Detect which cell encompasses the target text, then output its (X, Y) center coordinate. 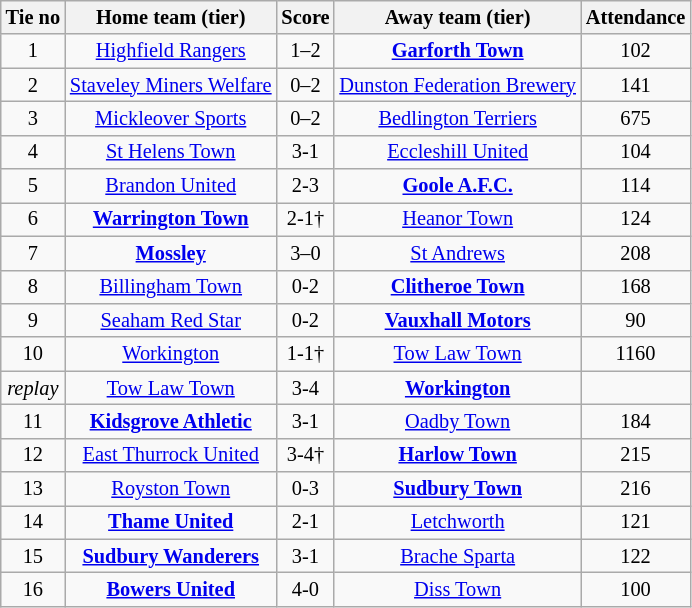
2-1† (305, 219)
675 (636, 118)
9 (33, 320)
East Thurrock United (170, 455)
3-4† (305, 455)
Seaham Red Star (170, 320)
2 (33, 85)
102 (636, 51)
Billingham Town (170, 287)
122 (636, 556)
7 (33, 253)
Mickleover Sports (170, 118)
104 (636, 152)
10 (33, 354)
St Andrews (457, 253)
114 (636, 186)
121 (636, 522)
12 (33, 455)
Royston Town (170, 489)
Eccleshill United (457, 152)
3-4 (305, 388)
3 (33, 118)
Mossley (170, 253)
Tie no (33, 17)
Clitheroe Town (457, 287)
Thame United (170, 522)
Brache Sparta (457, 556)
124 (636, 219)
Vauxhall Motors (457, 320)
0-3 (305, 489)
15 (33, 556)
16 (33, 589)
Sudbury Town (457, 489)
1160 (636, 354)
Goole A.F.C. (457, 186)
1–2 (305, 51)
5 (33, 186)
3–0 (305, 253)
4 (33, 152)
216 (636, 489)
Highfield Rangers (170, 51)
2-3 (305, 186)
Harlow Town (457, 455)
14 (33, 522)
Garforth Town (457, 51)
Kidsgrove Athletic (170, 421)
168 (636, 287)
215 (636, 455)
Sudbury Wanderers (170, 556)
11 (33, 421)
Bedlington Terriers (457, 118)
Away team (tier) (457, 17)
St Helens Town (170, 152)
Dunston Federation Brewery (457, 85)
Heanor Town (457, 219)
Brandon United (170, 186)
Staveley Miners Welfare (170, 85)
Score (305, 17)
1 (33, 51)
Home team (tier) (170, 17)
replay (33, 388)
Oadby Town (457, 421)
13 (33, 489)
Diss Town (457, 589)
208 (636, 253)
4-0 (305, 589)
1-1† (305, 354)
Warrington Town (170, 219)
Bowers United (170, 589)
Letchworth (457, 522)
100 (636, 589)
6 (33, 219)
90 (636, 320)
2-1 (305, 522)
141 (636, 85)
184 (636, 421)
8 (33, 287)
Attendance (636, 17)
